Pinpoint the cell where the given text exists, returning its (X, Y) midpoint coordinate. 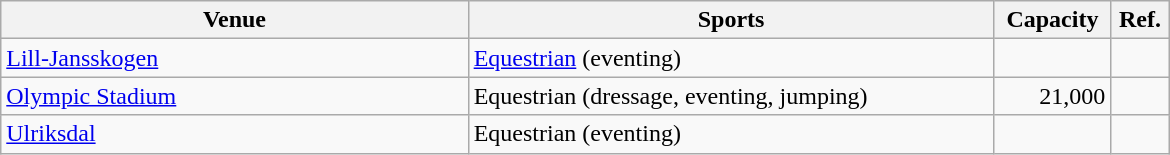
Ref. (1140, 20)
Equestrian (dressage, eventing, jumping) (731, 96)
Ulriksdal (234, 134)
Sports (731, 20)
Lill-Jansskogen (234, 58)
Venue (234, 20)
21,000 (1052, 96)
Olympic Stadium (234, 96)
Capacity (1052, 20)
